Search for the cell housing the specified text and yield its (x, y) center coordinate. 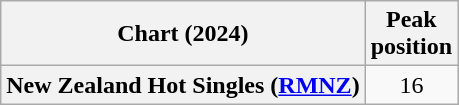
16 (411, 85)
New Zealand Hot Singles (RMNZ) (183, 85)
Chart (2024) (183, 34)
Peakposition (411, 34)
